Extract the (x, y) coordinate from the center of the cell holding the provided text.  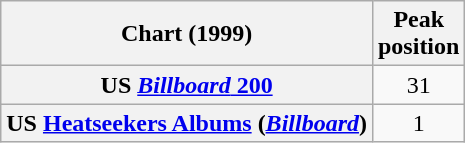
1 (418, 123)
Chart (1999) (187, 34)
US Heatseekers Albums (Billboard) (187, 123)
31 (418, 85)
Peakposition (418, 34)
US Billboard 200 (187, 85)
